Search for the cell housing the specified text and yield its (x, y) center coordinate. 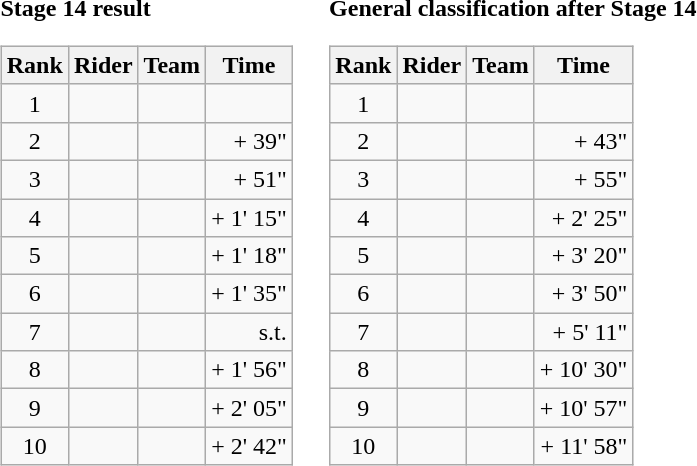
+ 2' 25" (584, 217)
+ 1' 35" (250, 294)
+ 39" (250, 141)
+ 43" (584, 141)
+ 2' 42" (250, 446)
+ 10' 57" (584, 408)
+ 1' 18" (250, 256)
+ 10' 30" (584, 370)
+ 1' 15" (250, 217)
+ 3' 50" (584, 294)
+ 2' 05" (250, 408)
+ 51" (250, 179)
+ 11' 58" (584, 446)
+ 1' 56" (250, 370)
+ 5' 11" (584, 332)
+ 3' 20" (584, 256)
s.t. (250, 332)
+ 55" (584, 179)
